Provide the (X, Y) coordinate of the cell's center where the given text is located.  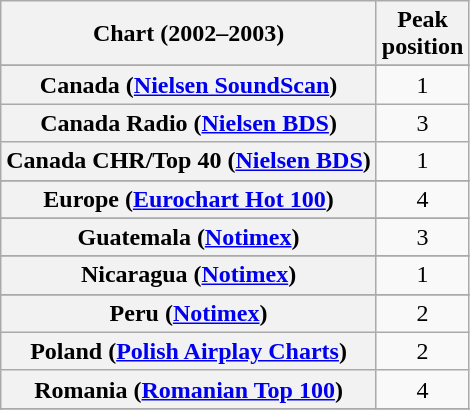
Poland (Polish Airplay Charts) (189, 351)
Canada CHR/Top 40 (Nielsen BDS) (189, 161)
Guatemala (Notimex) (189, 237)
Nicaragua (Notimex) (189, 275)
Romania (Romanian Top 100) (189, 389)
Europe (Eurochart Hot 100) (189, 199)
Canada (Nielsen SoundScan) (189, 85)
Canada Radio (Nielsen BDS) (189, 123)
Peru (Notimex) (189, 313)
Peakposition (422, 34)
Chart (2002–2003) (189, 34)
